Identify which cell holds the provided text, then report its [x, y] central coordinate. 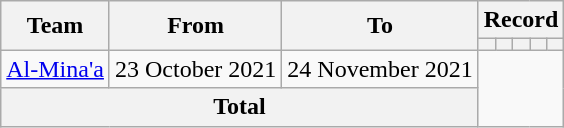
24 November 2021 [380, 69]
23 October 2021 [195, 69]
Team [56, 26]
Total [240, 107]
To [380, 26]
Record [521, 20]
From [195, 26]
Al-Mina'a [56, 69]
